Locate the cell with the specified text and output its (X, Y) center coordinate. 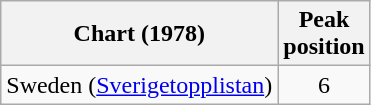
Chart (1978) (140, 34)
Sweden (Sverigetopplistan) (140, 85)
6 (324, 85)
Peakposition (324, 34)
